Search for the cell housing the specified text and yield its [X, Y] center coordinate. 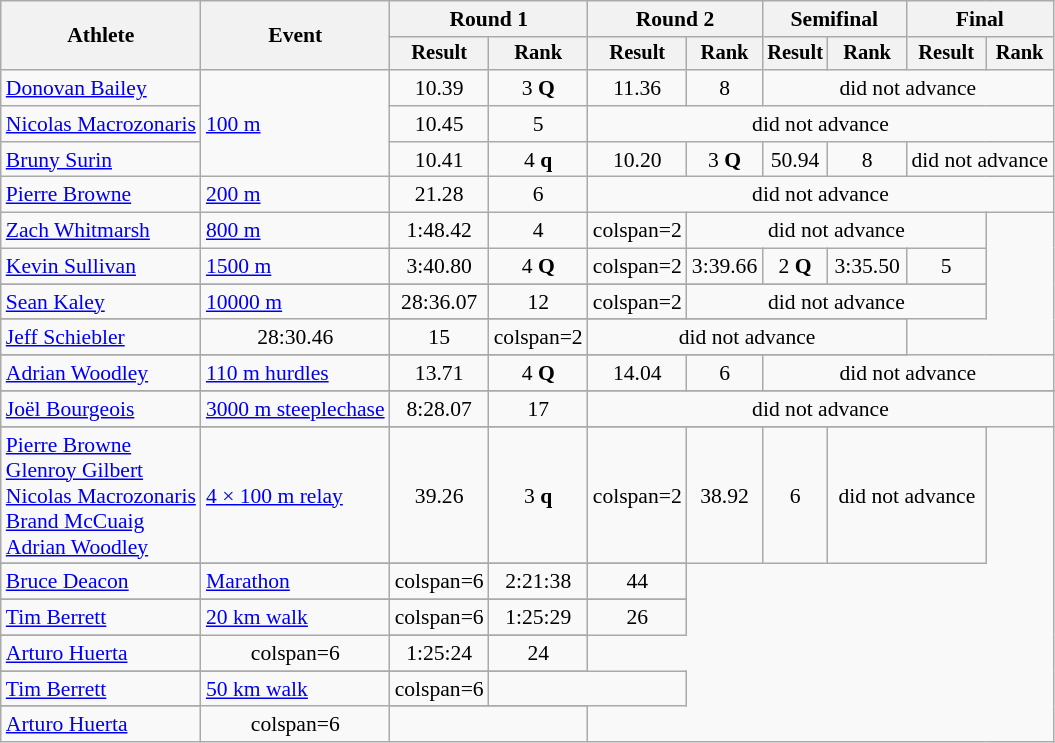
Round 1 [489, 19]
3:40.80 [440, 267]
2 Q [795, 267]
12 [538, 302]
26 [638, 618]
14.04 [638, 373]
4 × 100 m relay [296, 496]
10.20 [638, 160]
10.39 [440, 88]
3:39.66 [724, 267]
10000 m [296, 302]
110 m hurdles [296, 373]
Jeff Schiebler [101, 338]
10.45 [440, 124]
15 [440, 338]
Event [296, 36]
Donovan Bailey [101, 88]
4 q [538, 160]
Adrian Woodley [101, 373]
4 [538, 231]
10.41 [440, 160]
Nicolas Macrozonaris [101, 124]
800 m [296, 231]
Round 2 [676, 19]
44 [638, 582]
Bruce Deacon [101, 582]
Pierre BrowneGlenroy GilbertNicolas MacrozonarisBrand McCuaigAdrian Woodley [101, 496]
3 q [538, 496]
39.26 [440, 496]
Semifinal [834, 19]
13.71 [440, 373]
Sean Kaley [101, 302]
11.36 [638, 88]
Joël Bourgeois [101, 409]
28:30.46 [296, 338]
38.92 [724, 496]
21.28 [440, 195]
3:35.50 [868, 267]
2:21:38 [538, 582]
Kevin Sullivan [101, 267]
100 m [296, 124]
1:48.42 [440, 231]
Zach Whitmarsh [101, 231]
24 [538, 654]
20 km walk [296, 618]
1:25:29 [538, 618]
17 [538, 409]
Final [980, 19]
1:25:24 [440, 654]
Marathon [296, 582]
50.94 [795, 160]
1500 m [296, 267]
200 m [296, 195]
Athlete [101, 36]
8:28.07 [440, 409]
28:36.07 [440, 302]
Pierre Browne [101, 195]
50 km walk [296, 689]
Bruny Surin [101, 160]
3000 m steeplechase [296, 409]
